Detect which cell encompasses the target text, then output its (X, Y) center coordinate. 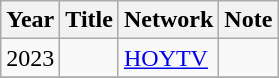
Title (90, 20)
Year (30, 20)
HOYTV (168, 58)
2023 (30, 58)
Network (168, 20)
Note (248, 20)
